From the cell containing the given text, extract its center point as [X, Y] coordinate. 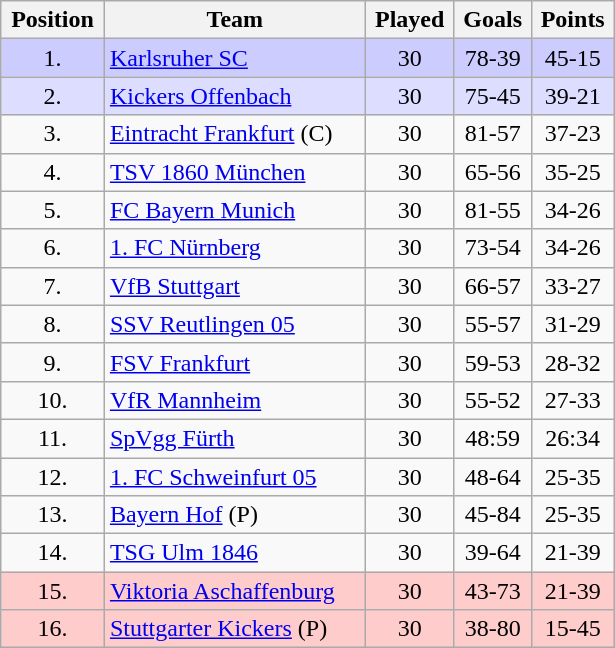
11. [53, 438]
2. [53, 96]
Karlsruher SC [234, 58]
FSV Frankfurt [234, 362]
7. [53, 286]
FC Bayern Munich [234, 210]
VfR Mannheim [234, 400]
Goals [492, 20]
1. FC Schweinfurt 05 [234, 477]
Position [53, 20]
26:34 [572, 438]
Stuttgarter Kickers (P) [234, 629]
31-29 [572, 324]
16. [53, 629]
10. [53, 400]
35-25 [572, 172]
Viktoria Aschaffenburg [234, 591]
VfB Stuttgart [234, 286]
65-56 [492, 172]
78-39 [492, 58]
13. [53, 515]
TSG Ulm 1846 [234, 553]
15-45 [572, 629]
38-80 [492, 629]
66-57 [492, 286]
33-27 [572, 286]
6. [53, 248]
27-33 [572, 400]
Team [234, 20]
3. [53, 134]
39-64 [492, 553]
45-15 [572, 58]
45-84 [492, 515]
5. [53, 210]
73-54 [492, 248]
15. [53, 591]
48-64 [492, 477]
81-55 [492, 210]
1. FC Nürnberg [234, 248]
59-53 [492, 362]
14. [53, 553]
37-23 [572, 134]
48:59 [492, 438]
12. [53, 477]
81-57 [492, 134]
55-52 [492, 400]
1. [53, 58]
Kickers Offenbach [234, 96]
55-57 [492, 324]
39-21 [572, 96]
9. [53, 362]
Played [410, 20]
4. [53, 172]
SpVgg Fürth [234, 438]
SSV Reutlingen 05 [234, 324]
43-73 [492, 591]
Points [572, 20]
28-32 [572, 362]
8. [53, 324]
75-45 [492, 96]
Bayern Hof (P) [234, 515]
TSV 1860 München [234, 172]
Eintracht Frankfurt (C) [234, 134]
